Return [x, y] of the center of cell containing provided text 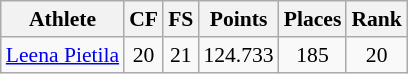
CF [144, 19]
Leena Pietila [62, 55]
Athlete [62, 19]
21 [180, 55]
185 [313, 55]
Points [238, 19]
FS [180, 19]
Places [313, 19]
Rank [376, 19]
124.733 [238, 55]
